Extract the [x, y] coordinate from the center of the cell holding the provided text.  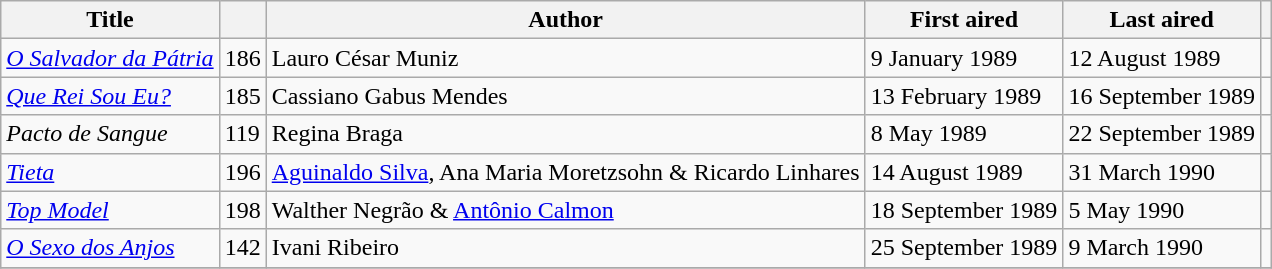
185 [242, 96]
Last aired [1162, 20]
196 [242, 172]
9 January 1989 [964, 58]
Top Model [110, 210]
25 September 1989 [964, 248]
8 May 1989 [964, 134]
119 [242, 134]
186 [242, 58]
First aired [964, 20]
22 September 1989 [1162, 134]
198 [242, 210]
14 August 1989 [964, 172]
18 September 1989 [964, 210]
Aguinaldo Silva, Ana Maria Moretzsohn & Ricardo Linhares [566, 172]
Walther Negrão & Antônio Calmon [566, 210]
Author [566, 20]
16 September 1989 [1162, 96]
12 August 1989 [1162, 58]
Cassiano Gabus Mendes [566, 96]
Lauro César Muniz [566, 58]
13 February 1989 [964, 96]
31 March 1990 [1162, 172]
Ivani Ribeiro [566, 248]
Que Rei Sou Eu? [110, 96]
O Sexo dos Anjos [110, 248]
Title [110, 20]
Pacto de Sangue [110, 134]
O Salvador da Pátria [110, 58]
142 [242, 248]
Regina Braga [566, 134]
9 March 1990 [1162, 248]
Tieta [110, 172]
5 May 1990 [1162, 210]
